Identify which cell holds the provided text, then report its (x, y) central coordinate. 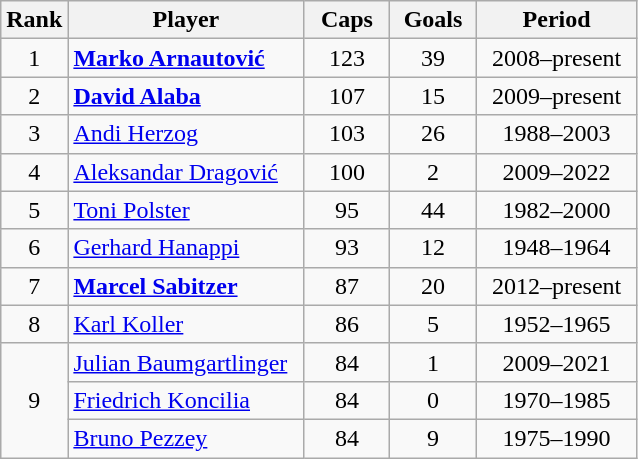
David Alaba (186, 96)
8 (34, 324)
Bruno Pezzey (186, 438)
Friedrich Koncilia (186, 400)
44 (433, 210)
Goals (433, 20)
123 (347, 58)
1970–1985 (556, 400)
1948–1964 (556, 248)
Marcel Sabitzer (186, 286)
6 (34, 248)
3 (34, 134)
0 (433, 400)
2012–present (556, 286)
Toni Polster (186, 210)
20 (433, 286)
93 (347, 248)
12 (433, 248)
39 (433, 58)
Player (186, 20)
2008–present (556, 58)
Period (556, 20)
86 (347, 324)
Caps (347, 20)
1988–2003 (556, 134)
26 (433, 134)
Andi Herzog (186, 134)
95 (347, 210)
7 (34, 286)
4 (34, 172)
15 (433, 96)
1982–2000 (556, 210)
Aleksandar Dragović (186, 172)
Rank (34, 20)
2009–2021 (556, 362)
Julian Baumgartlinger (186, 362)
100 (347, 172)
87 (347, 286)
1975–1990 (556, 438)
107 (347, 96)
2009–2022 (556, 172)
Karl Koller (186, 324)
Marko Arnautović (186, 58)
1952–1965 (556, 324)
2009–present (556, 96)
Gerhard Hanappi (186, 248)
103 (347, 134)
